Scan for the cell matching the given text and deliver its (x, y) coordinate at center. 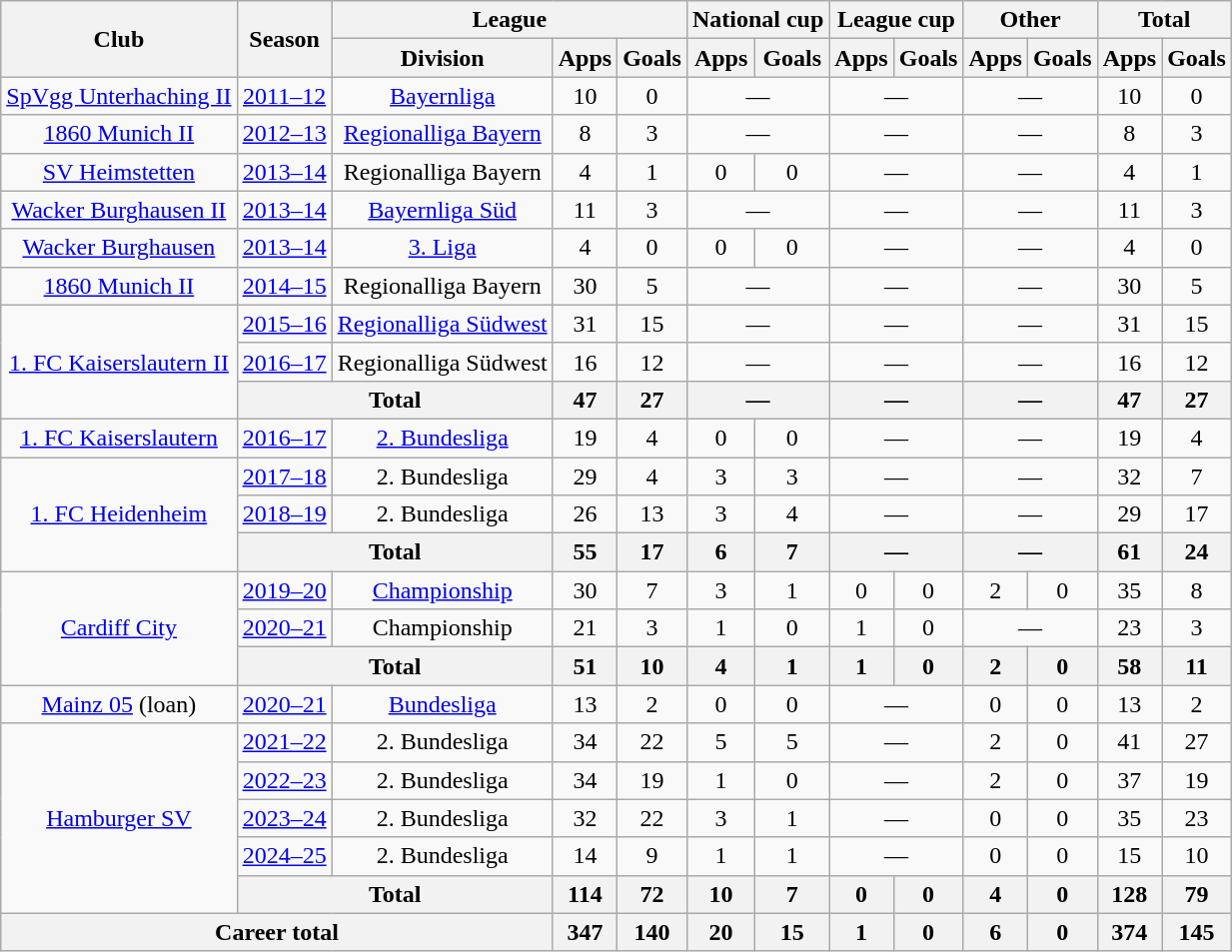
2023–24 (284, 818)
20 (720, 932)
Bundesliga (442, 704)
Career total (277, 932)
140 (652, 932)
114 (585, 894)
3. Liga (442, 248)
SV Heimstetten (119, 172)
128 (1129, 894)
Other (1030, 20)
League cup (896, 20)
2011–12 (284, 96)
SpVgg Unterhaching II (119, 96)
Wacker Burghausen (119, 248)
2012–13 (284, 134)
347 (585, 932)
Mainz 05 (loan) (119, 704)
Bayernliga Süd (442, 210)
2018–19 (284, 514)
1. FC Kaiserslautern (119, 438)
79 (1197, 894)
72 (652, 894)
24 (1197, 552)
2022–23 (284, 780)
Season (284, 39)
21 (585, 628)
145 (1197, 932)
Bayernliga (442, 96)
55 (585, 552)
2015–16 (284, 324)
37 (1129, 780)
Division (442, 58)
374 (1129, 932)
Club (119, 39)
58 (1129, 666)
Wacker Burghausen II (119, 210)
9 (652, 856)
2017–18 (284, 476)
26 (585, 514)
14 (585, 856)
Hamburger SV (119, 818)
2019–20 (284, 590)
1. FC Heidenheim (119, 514)
1. FC Kaiserslautern II (119, 362)
Cardiff City (119, 628)
2021–22 (284, 742)
2024–25 (284, 856)
League (510, 20)
61 (1129, 552)
51 (585, 666)
2014–15 (284, 286)
41 (1129, 742)
National cup (757, 20)
